Extract the (X, Y) coordinate from the center of the cell holding the provided text.  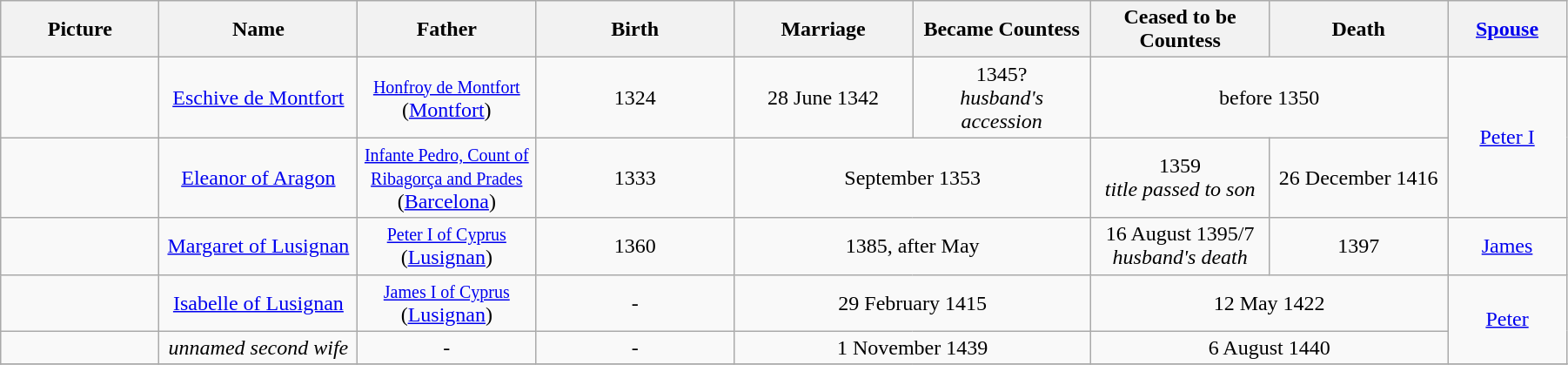
16 August 1395/7husband's death (1180, 246)
Father (447, 30)
Death (1359, 30)
Margaret of Lusignan (258, 246)
Peter I of Cyprus (Lusignan) (447, 246)
Picture (80, 30)
James I of Cyprus (Lusignan) (447, 303)
1345?husband's accession (1002, 98)
James (1507, 246)
September 1353 (913, 178)
1385, after May (913, 246)
Peter I (1507, 138)
before 1350 (1270, 98)
1 November 1439 (913, 348)
Became Countess (1002, 30)
Spouse (1507, 30)
28 June 1342 (823, 98)
12 May 1422 (1270, 303)
Eleanor of Aragon (258, 178)
Infante Pedro, Count of Ribagorça and Prades (Barcelona) (447, 178)
Eschive de Montfort (258, 98)
1359title passed to son (1180, 178)
29 February 1415 (913, 303)
6 August 1440 (1270, 348)
Marriage (823, 30)
Honfroy de Montfort (Montfort) (447, 98)
Peter (1507, 319)
Isabelle of Lusignan (258, 303)
1324 (635, 98)
Birth (635, 30)
26 December 1416 (1359, 178)
Name (258, 30)
1360 (635, 246)
1397 (1359, 246)
unnamed second wife (258, 348)
Ceased to be Countess (1180, 30)
1333 (635, 178)
